Return the [X, Y] coordinate for the center point of the cell that contains the specified text.  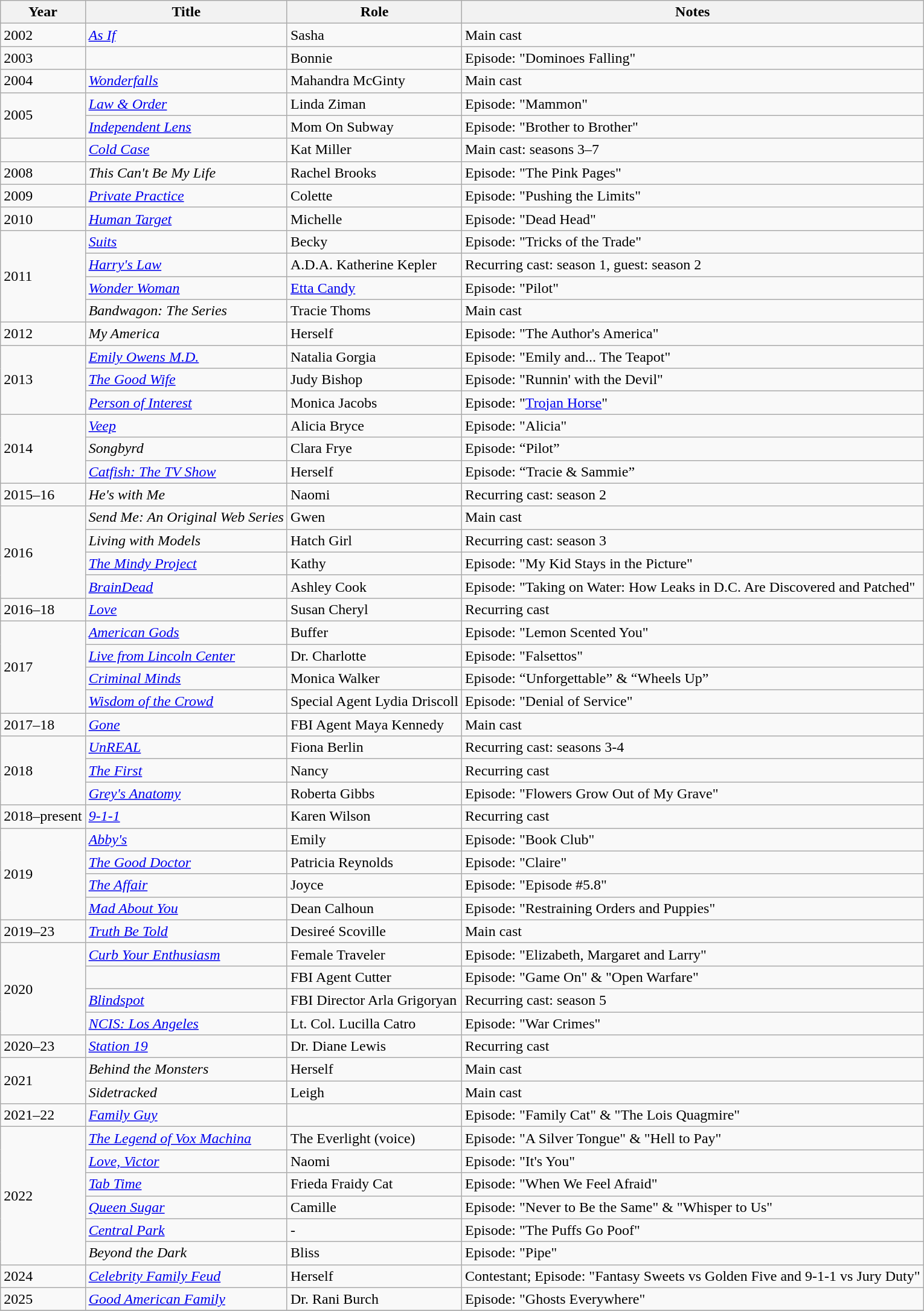
2025 [43, 1299]
Good American Family [186, 1299]
2016–18 [43, 609]
Episode: "Pilot" [692, 288]
Camille [374, 1207]
2017–18 [43, 725]
Cold Case [186, 150]
Episode: "The Author's America" [692, 334]
Episode: "It's You" [692, 1161]
Criminal Minds [186, 679]
As If [186, 35]
Episode: "Trojan Horse" [692, 403]
2015–16 [43, 495]
Suits [186, 242]
Episode: "Runnin' with the Devil" [692, 380]
Beyond the Dark [186, 1253]
Contestant; Episode: "Fantasy Sweets vs Golden Five and 9-1-1 vs Jury Duty" [692, 1276]
Family Guy [186, 1115]
Recurring cast: season 2 [692, 495]
2012 [43, 334]
Natalia Gorgia [374, 357]
Title [186, 12]
Tab Time [186, 1184]
NCIS: Los Angeles [186, 1024]
Recurring cast: season 3 [692, 540]
2018–present [43, 816]
Sasha [374, 35]
Private Practice [186, 196]
Fiona Berlin [374, 748]
A.D.A. Katherine Kepler [374, 264]
Law & Order [186, 104]
Grey's Anatomy [186, 793]
The Good Doctor [186, 862]
Recurring cast: season 5 [692, 1000]
The Everlight (voice) [374, 1138]
Episode: "My Kid Stays in the Picture" [692, 563]
Episode: "Brother to Brother" [692, 127]
He's with Me [186, 495]
Send Me: An Original Web Series [186, 518]
Wonder Woman [186, 288]
2021 [43, 1081]
BrainDead [186, 586]
Episode: "Mammon" [692, 104]
Becky [374, 242]
Curb Your Enthusiasm [186, 954]
Dean Calhoun [374, 908]
Catfish: The TV Show [186, 472]
Michelle [374, 219]
Mad About You [186, 908]
Station 19 [186, 1047]
Gwen [374, 518]
Monica Jacobs [374, 403]
2019–23 [43, 931]
Recurring cast: seasons 3-4 [692, 748]
2018 [43, 771]
Episode: "A Silver Tongue" & "Hell to Pay" [692, 1138]
Dr. Diane Lewis [374, 1047]
The Legend of Vox Machina [186, 1138]
Monica Walker [374, 679]
Episode: "Book Club" [692, 839]
Episode: "Episode #5.8" [692, 885]
Bandwagon: The Series [186, 311]
Linda Ziman [374, 104]
Episode: "Pushing the Limits" [692, 196]
2016 [43, 552]
2005 [43, 115]
Episode: "Restraining Orders and Puppies" [692, 908]
Celebrity Family Feud [186, 1276]
2004 [43, 81]
Veep [186, 426]
Joyce [374, 885]
2013 [43, 380]
Dr. Charlotte [374, 655]
Bonnie [374, 58]
Recurring cast: season 1, guest: season 2 [692, 264]
Episode: "The Pink Pages" [692, 173]
Episode: "Game On" & "Open Warfare" [692, 977]
Hatch Girl [374, 540]
2020 [43, 989]
Live from Lincoln Center [186, 655]
2017 [43, 667]
Episode: "Dead Head" [692, 219]
Emily Owens M.D. [186, 357]
Roberta Gibbs [374, 793]
Bliss [374, 1253]
Blindspot [186, 1000]
Wonderfalls [186, 81]
Leigh [374, 1092]
This Can't Be My Life [186, 173]
Independent Lens [186, 127]
Episode: "Denial of Service" [692, 702]
2014 [43, 449]
Lt. Col. Lucilla Catro [374, 1024]
Patricia Reynolds [374, 862]
FBI Agent Maya Kennedy [374, 725]
FBI Agent Cutter [374, 977]
2024 [43, 1276]
Etta Candy [374, 288]
Female Traveler [374, 954]
Nancy [374, 771]
Year [43, 12]
Mom On Subway [374, 127]
Episode: “Pilot” [692, 449]
Desireé Scoville [374, 931]
Episode: "Ghosts Everywhere" [692, 1299]
Harry's Law [186, 264]
The Good Wife [186, 380]
Person of Interest [186, 403]
Episode: "Dominoes Falling" [692, 58]
Episode: "Taking on Water: How Leaks in D.C. Are Discovered and Patched" [692, 586]
2011 [43, 276]
Love [186, 609]
Episode: "Falsettos" [692, 655]
2008 [43, 173]
Wisdom of the Crowd [186, 702]
Episode: "Alicia" [692, 426]
Episode: "Never to Be the Same" & "Whisper to Us" [692, 1207]
Episode: "Flowers Grow Out of My Grave" [692, 793]
Buffer [374, 632]
Episode: "War Crimes" [692, 1024]
Emily [374, 839]
Truth Be Told [186, 931]
Episode: "The Puffs Go Poof" [692, 1230]
Role [374, 12]
Colette [374, 196]
Queen Sugar [186, 1207]
Dr. Rani Burch [374, 1299]
Episode: "Emily and... The Teapot" [692, 357]
Living with Models [186, 540]
Human Target [186, 219]
American Gods [186, 632]
2010 [43, 219]
Episode: “Unforgettable” & “Wheels Up” [692, 679]
FBI Director Arla Grigoryan [374, 1000]
Karen Wilson [374, 816]
Notes [692, 12]
2020–23 [43, 1047]
Love, Victor [186, 1161]
UnREAL [186, 748]
Central Park [186, 1230]
Special Agent Lydia Driscoll [374, 702]
Episode: "Lemon Scented You" [692, 632]
My America [186, 334]
The Mindy Project [186, 563]
Frieda Fraidy Cat [374, 1184]
Mahandra McGinty [374, 81]
Rachel Brooks [374, 173]
Kat Miller [374, 150]
Main cast: seasons 3–7 [692, 150]
2019 [43, 874]
- [374, 1230]
Behind the Monsters [186, 1069]
Episode: "Pipe" [692, 1253]
Episode: “Tracie & Sammie” [692, 472]
Episode: "Claire" [692, 862]
Songbyrd [186, 449]
2022 [43, 1196]
Gone [186, 725]
2002 [43, 35]
Episode: "When We Feel Afraid" [692, 1184]
The Affair [186, 885]
Episode: "Family Cat" & "The Lois Quagmire" [692, 1115]
Tracie Thoms [374, 311]
Susan Cheryl [374, 609]
Alicia Bryce [374, 426]
Kathy [374, 563]
Abby's [186, 839]
9-1-1 [186, 816]
2021–22 [43, 1115]
Sidetracked [186, 1092]
2003 [43, 58]
Ashley Cook [374, 586]
Episode: "Tricks of the Trade" [692, 242]
Judy Bishop [374, 380]
Episode: "Elizabeth, Margaret and Larry" [692, 954]
The First [186, 771]
Clara Frye [374, 449]
2009 [43, 196]
